Capture the cell that displays the provided text and extract its [x, y] central coordinate. 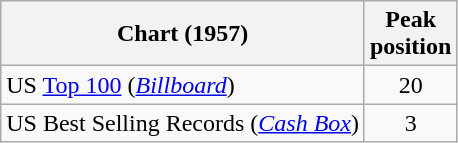
Peakposition [410, 34]
3 [410, 123]
US Top 100 (Billboard) [183, 85]
Chart (1957) [183, 34]
20 [410, 85]
US Best Selling Records (Cash Box) [183, 123]
